Provide the [X, Y] coordinate of the cell's center where the given text is located.  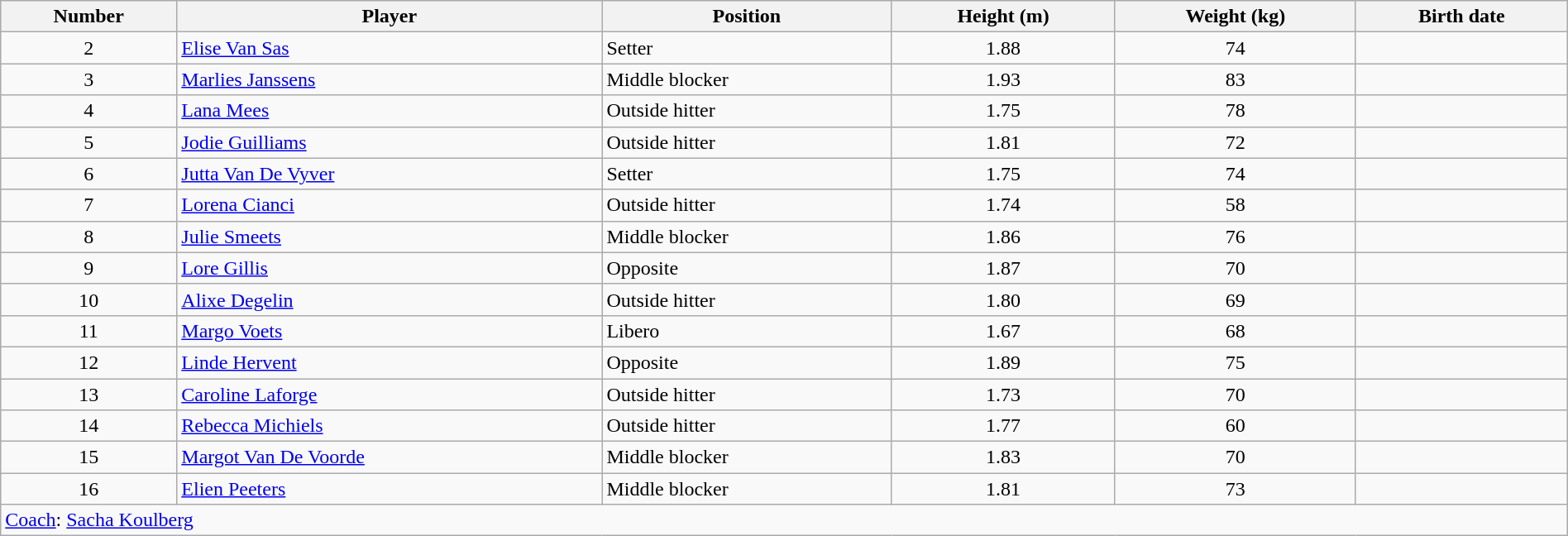
11 [89, 331]
Number [89, 17]
69 [1236, 299]
1.80 [1003, 299]
Marlies Janssens [390, 79]
Alixe Degelin [390, 299]
Player [390, 17]
2 [89, 48]
1.89 [1003, 362]
14 [89, 426]
Lore Gillis [390, 268]
3 [89, 79]
Coach: Sacha Koulberg [784, 520]
16 [89, 489]
1.83 [1003, 457]
72 [1236, 142]
60 [1236, 426]
1.86 [1003, 237]
1.88 [1003, 48]
1.67 [1003, 331]
Margo Voets [390, 331]
Lorena Cianci [390, 205]
Margot Van De Voorde [390, 457]
58 [1236, 205]
13 [89, 395]
75 [1236, 362]
6 [89, 174]
Height (m) [1003, 17]
15 [89, 457]
83 [1236, 79]
1.74 [1003, 205]
1.77 [1003, 426]
Caroline Laforge [390, 395]
Lana Mees [390, 111]
Julie Smeets [390, 237]
5 [89, 142]
Position [747, 17]
8 [89, 237]
1.93 [1003, 79]
1.87 [1003, 268]
Elise Van Sas [390, 48]
4 [89, 111]
9 [89, 268]
Weight (kg) [1236, 17]
12 [89, 362]
Birth date [1461, 17]
73 [1236, 489]
1.73 [1003, 395]
78 [1236, 111]
68 [1236, 331]
Libero [747, 331]
76 [1236, 237]
Elien Peeters [390, 489]
Rebecca Michiels [390, 426]
7 [89, 205]
Jodie Guilliams [390, 142]
Jutta Van De Vyver [390, 174]
Linde Hervent [390, 362]
10 [89, 299]
